Capture the cell that displays the provided text and extract its [X, Y] central coordinate. 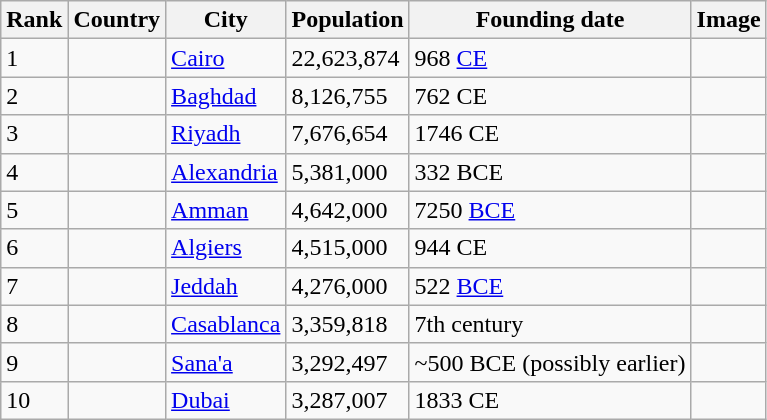
Alexandria [226, 172]
522 BCE [550, 286]
Baghdad [226, 96]
Image [728, 20]
Algiers [226, 248]
7 [34, 286]
City [226, 20]
1833 CE [550, 400]
Amman [226, 210]
7250 BCE [550, 210]
Country [117, 20]
8,126,755 [348, 96]
Jeddah [226, 286]
Dubai [226, 400]
Cairo [226, 58]
3,287,007 [348, 400]
~500 BCE (possibly earlier) [550, 362]
Population [348, 20]
5 [34, 210]
9 [34, 362]
944 CE [550, 248]
Casablanca [226, 324]
2 [34, 96]
8 [34, 324]
1 [34, 58]
4,276,000 [348, 286]
Founding date [550, 20]
Rank [34, 20]
Riyadh [226, 134]
762 CE [550, 96]
10 [34, 400]
968 CE [550, 58]
4,515,000 [348, 248]
1746 CE [550, 134]
5,381,000 [348, 172]
3,292,497 [348, 362]
7,676,654 [348, 134]
3 [34, 134]
22,623,874 [348, 58]
7th century [550, 324]
332 BCE [550, 172]
4 [34, 172]
6 [34, 248]
4,642,000 [348, 210]
Sana'a [226, 362]
3,359,818 [348, 324]
